Extract the [X, Y] coordinate from the center of the cell holding the provided text.  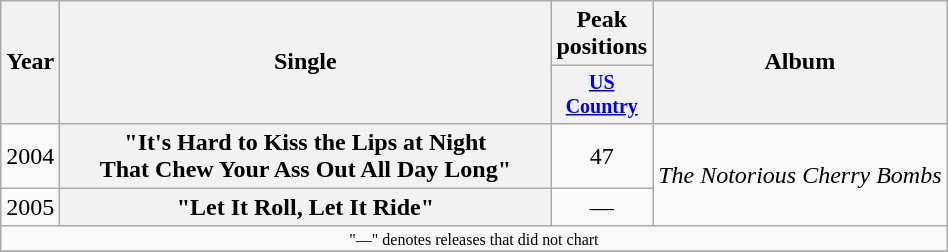
The Notorious Cherry Bombs [800, 174]
Year [30, 62]
2005 [30, 207]
— [602, 207]
47 [602, 156]
2004 [30, 156]
US Country [602, 94]
Album [800, 62]
"It's Hard to Kiss the Lips at NightThat Chew Your Ass Out All Day Long" [306, 156]
Single [306, 62]
"Let It Roll, Let It Ride" [306, 207]
"—" denotes releases that did not chart [474, 238]
Peak positions [602, 34]
